Output the [X, Y] coordinate of the center of the cell containing the given text.  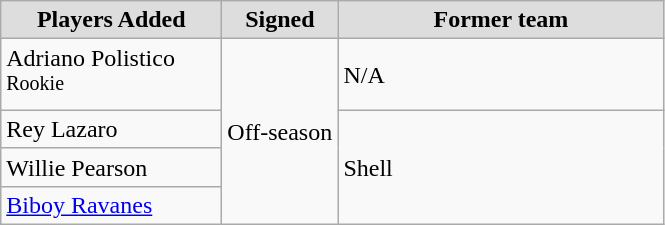
Off-season [280, 132]
Adriano Polistico Rookie [112, 75]
Willie Pearson [112, 167]
Biboy Ravanes [112, 205]
Former team [501, 20]
N/A [501, 75]
Signed [280, 20]
Players Added [112, 20]
Rey Lazaro [112, 129]
Shell [501, 167]
